Extract the [x, y] coordinate from the center of the cell holding the provided text.  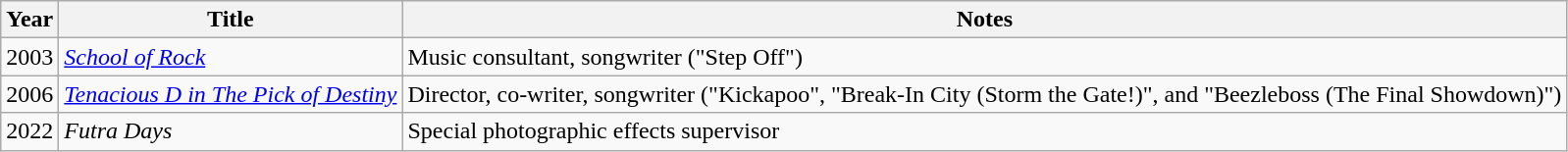
Year [29, 20]
Special photographic effects supervisor [985, 131]
Title [231, 20]
2022 [29, 131]
2003 [29, 57]
2006 [29, 94]
School of Rock [231, 57]
Tenacious D in The Pick of Destiny [231, 94]
Director, co-writer, songwriter ("Kickapoo", "Break-In City (Storm the Gate!)", and "Beezleboss (The Final Showdown)") [985, 94]
Notes [985, 20]
Futra Days [231, 131]
Music consultant, songwriter ("Step Off") [985, 57]
